Find where the given text appears and provide that cell's center as (X, Y) coordinate. 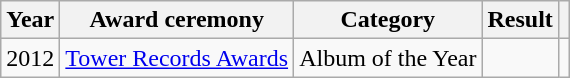
Result (520, 20)
2012 (30, 58)
Award ceremony (177, 20)
Tower Records Awards (177, 58)
Album of the Year (388, 58)
Category (388, 20)
Year (30, 20)
